Locate the cell with the specified text and output its [X, Y] center coordinate. 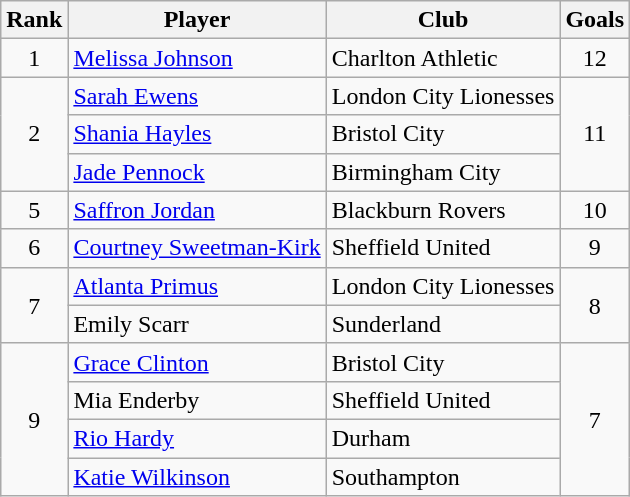
5 [34, 210]
Saffron Jordan [197, 210]
Shania Hayles [197, 134]
Jade Pennock [197, 172]
Atlanta Primus [197, 286]
11 [595, 134]
Melissa Johnson [197, 58]
2 [34, 134]
Rank [34, 20]
6 [34, 248]
Goals [595, 20]
Charlton Athletic [443, 58]
Blackburn Rovers [443, 210]
1 [34, 58]
Player [197, 20]
Birmingham City [443, 172]
Club [443, 20]
Rio Hardy [197, 438]
10 [595, 210]
Sunderland [443, 324]
Southampton [443, 477]
Emily Scarr [197, 324]
Courtney Sweetman-Kirk [197, 248]
8 [595, 305]
Mia Enderby [197, 400]
12 [595, 58]
Durham [443, 438]
Sarah Ewens [197, 96]
Katie Wilkinson [197, 477]
Grace Clinton [197, 362]
